Extract the [x, y] coordinate from the center of the cell holding the provided text.  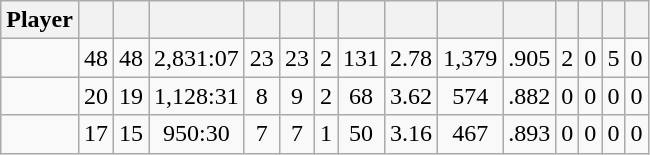
50 [362, 134]
19 [132, 96]
Player [40, 20]
3.62 [412, 96]
20 [96, 96]
2,831:07 [197, 58]
131 [362, 58]
1 [326, 134]
.905 [530, 58]
3.16 [412, 134]
1,128:31 [197, 96]
9 [296, 96]
950:30 [197, 134]
467 [470, 134]
5 [614, 58]
15 [132, 134]
2.78 [412, 58]
17 [96, 134]
574 [470, 96]
.882 [530, 96]
8 [262, 96]
1,379 [470, 58]
.893 [530, 134]
68 [362, 96]
